Locate the cell with the specified text and output its [X, Y] center coordinate. 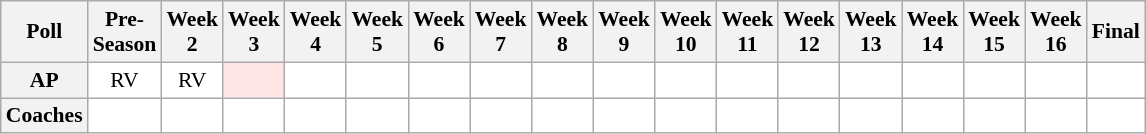
Week8 [562, 32]
AP [44, 80]
Coaches [44, 116]
Pre-Season [125, 32]
Week11 [748, 32]
Week14 [933, 32]
Week5 [377, 32]
Week9 [624, 32]
Week16 [1056, 32]
Week2 [192, 32]
Week10 [686, 32]
Week15 [994, 32]
Week6 [439, 32]
Week7 [501, 32]
Week13 [871, 32]
Final [1116, 32]
Week3 [254, 32]
Week4 [316, 32]
Week12 [809, 32]
Poll [44, 32]
